Output the (x, y) coordinate of the center of the cell containing the given text.  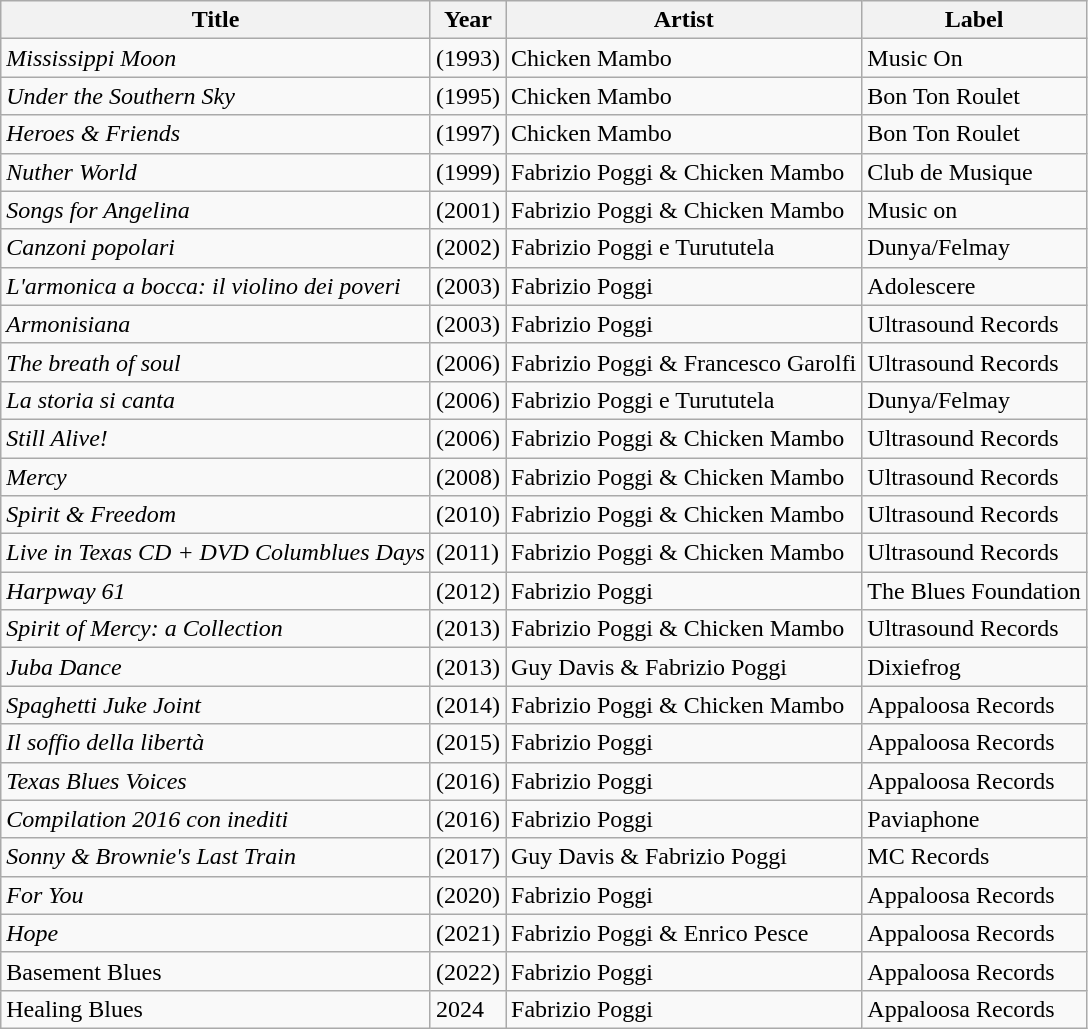
Title (216, 20)
For You (216, 895)
Basement Blues (216, 971)
(2010) (468, 515)
(1997) (468, 134)
Armonisiana (216, 324)
Compilation 2016 con inediti (216, 819)
Music On (974, 58)
(2011) (468, 553)
The breath of soul (216, 362)
La storia si canta (216, 400)
Year (468, 20)
(2008) (468, 477)
Canzoni popolari (216, 248)
Mississippi Moon (216, 58)
(2015) (468, 743)
Club de Musique (974, 172)
(2012) (468, 591)
(1995) (468, 96)
Healing Blues (216, 1009)
2024 (468, 1009)
(1993) (468, 58)
(2021) (468, 933)
Under the Southern Sky (216, 96)
(2020) (468, 895)
(2017) (468, 857)
Spirit & Freedom (216, 515)
MC Records (974, 857)
(2002) (468, 248)
Sonny & Brownie's Last Train (216, 857)
(1999) (468, 172)
Music on (974, 210)
Label (974, 20)
Harpway 61 (216, 591)
Spaghetti Juke Joint (216, 705)
(2014) (468, 705)
Paviaphone (974, 819)
Il soffio della libertà (216, 743)
Fabrizio Poggi & Francesco Garolfi (684, 362)
Adolescere (974, 286)
Hope (216, 933)
Spirit of Mercy: a Collection (216, 629)
Mercy (216, 477)
(2001) (468, 210)
Texas Blues Voices (216, 781)
Heroes & Friends (216, 134)
Songs for Angelina (216, 210)
Live in Texas CD + DVD Columblues Days (216, 553)
Fabrizio Poggi & Enrico Pesce (684, 933)
Nuther World (216, 172)
L'armonica a bocca: il violino dei poveri (216, 286)
Juba Dance (216, 667)
Artist (684, 20)
(2022) (468, 971)
Dixiefrog (974, 667)
Still Alive! (216, 438)
The Blues Foundation (974, 591)
